Provide the (X, Y) coordinate of the cell's center where the given text is located.  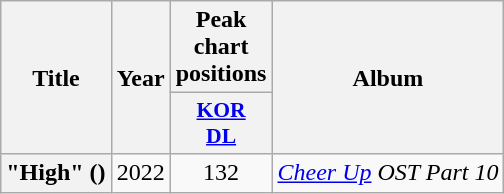
132 (221, 173)
KORDL (221, 124)
Year (140, 78)
Cheer Up OST Part 10 (388, 173)
Title (56, 78)
Peak chartpositions (221, 47)
"High" () (56, 173)
Album (388, 78)
2022 (140, 173)
